Return the (X, Y) coordinate for the center point of the cell that contains the specified text.  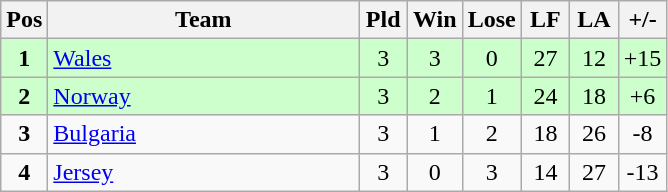
+15 (642, 58)
+6 (642, 96)
Pld (384, 20)
4 (24, 172)
Bulgaria (204, 134)
Wales (204, 58)
26 (594, 134)
-13 (642, 172)
Team (204, 20)
14 (546, 172)
Norway (204, 96)
-8 (642, 134)
+/- (642, 20)
Win (434, 20)
Jersey (204, 172)
LA (594, 20)
12 (594, 58)
LF (546, 20)
24 (546, 96)
Pos (24, 20)
Lose (492, 20)
